Provide the (X, Y) coordinate of the cell's center where the given text is located.  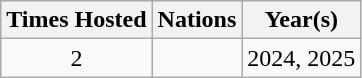
2024, 2025 (302, 58)
Year(s) (302, 20)
Nations (197, 20)
2 (76, 58)
Times Hosted (76, 20)
